Provide the (x, y) coordinate of the cell's center where the given text is located.  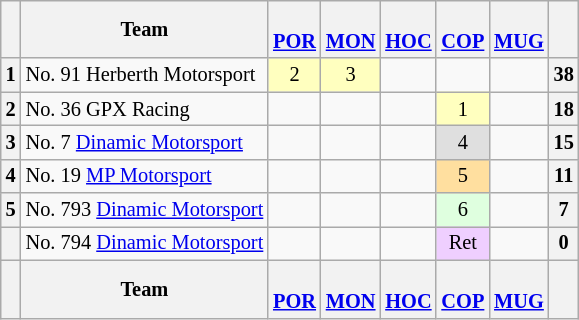
7 (564, 210)
15 (564, 142)
Ret (462, 243)
6 (462, 210)
No. 794 Dinamic Motorsport (145, 243)
No. 36 GPX Racing (145, 109)
No. 7 Dinamic Motorsport (145, 142)
0 (564, 243)
18 (564, 109)
No. 91 Herberth Motorsport (145, 75)
11 (564, 176)
No. 19 MP Motorsport (145, 176)
38 (564, 75)
No. 793 Dinamic Motorsport (145, 210)
